Search for the cell housing the specified text and yield its [x, y] center coordinate. 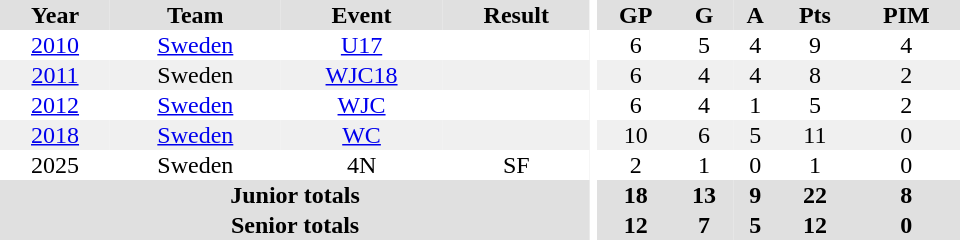
Junior totals [295, 195]
WJC [362, 105]
SF [516, 165]
Pts [815, 15]
GP [636, 15]
13 [704, 195]
Event [362, 15]
WC [362, 135]
11 [815, 135]
10 [636, 135]
2010 [55, 45]
2012 [55, 105]
Year [55, 15]
Senior totals [295, 225]
G [704, 15]
2025 [55, 165]
Team [196, 15]
2011 [55, 75]
2018 [55, 135]
22 [815, 195]
PIM [906, 15]
Result [516, 15]
WJC18 [362, 75]
4N [362, 165]
7 [704, 225]
18 [636, 195]
A [755, 15]
U17 [362, 45]
